Capture the cell that displays the provided text and extract its [X, Y] central coordinate. 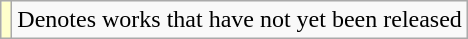
Denotes works that have not yet been released [240, 20]
